For the text-containing cell, return its midpoint in (x, y) coordinate format. 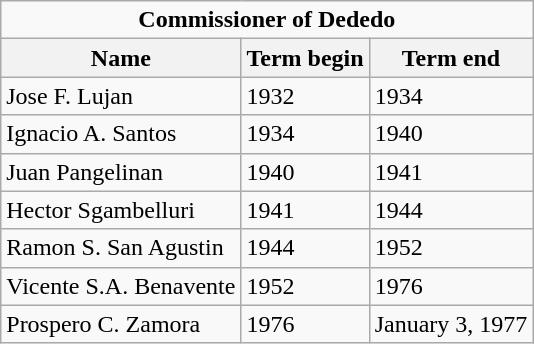
Commissioner of Dededo (267, 20)
Hector Sgambelluri (121, 210)
1932 (305, 96)
Ramon S. San Agustin (121, 248)
January 3, 1977 (451, 324)
Ignacio A. Santos (121, 134)
Prospero C. Zamora (121, 324)
Vicente S.A. Benavente (121, 286)
Juan Pangelinan (121, 172)
Term begin (305, 58)
Name (121, 58)
Jose F. Lujan (121, 96)
Term end (451, 58)
